Find where the given text appears and provide that cell's center as [X, Y] coordinate. 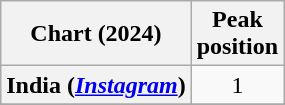
Peakposition [237, 34]
1 [237, 85]
Chart (2024) [96, 34]
India (Instagram) [96, 85]
